Locate the cell with the specified text and output its [X, Y] center coordinate. 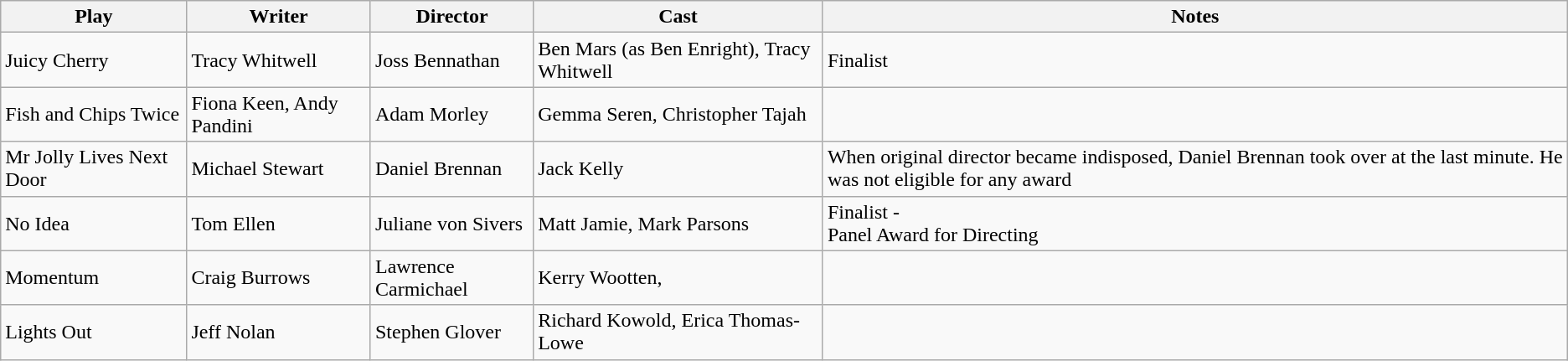
Jack Kelly [678, 169]
When original director became indisposed, Daniel Brennan took over at the last minute. He was not eligible for any award [1194, 169]
Notes [1194, 17]
Richard Kowold, Erica Thomas-Lowe [678, 332]
Fish and Chips Twice [94, 114]
Juicy Cherry [94, 60]
Fiona Keen, Andy Pandini [279, 114]
Tracy Whitwell [279, 60]
Matt Jamie, Mark Parsons [678, 223]
Jeff Nolan [279, 332]
Stephen Glover [451, 332]
Finalist -Panel Award for Directing [1194, 223]
Craig Burrows [279, 278]
Tom Ellen [279, 223]
Director [451, 17]
Play [94, 17]
Cast [678, 17]
Kerry Wootten, [678, 278]
Adam Morley [451, 114]
Lights Out [94, 332]
Michael Stewart [279, 169]
Writer [279, 17]
Joss Bennathan [451, 60]
Gemma Seren, Christopher Tajah [678, 114]
No Idea [94, 223]
Juliane von Sivers [451, 223]
Finalist [1194, 60]
Momentum [94, 278]
Ben Mars (as Ben Enright), Tracy Whitwell [678, 60]
Daniel Brennan [451, 169]
Lawrence Carmichael [451, 278]
Mr Jolly Lives Next Door [94, 169]
